Determine the (x, y) coordinate at the center of the cell enclosing the given text.  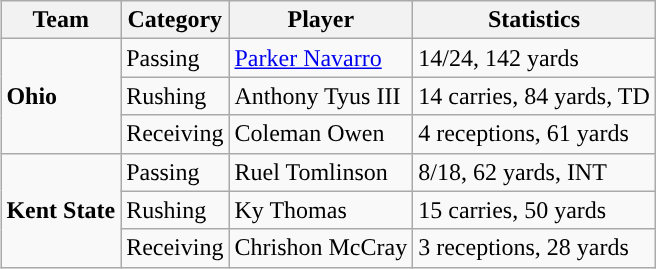
Anthony Tyus III (321, 96)
Statistics (534, 20)
Coleman Owen (321, 134)
4 receptions, 61 yards (534, 134)
15 carries, 50 yards (534, 210)
8/18, 62 yards, INT (534, 172)
3 receptions, 28 yards (534, 248)
Category (175, 20)
Parker Navarro (321, 58)
14/24, 142 yards (534, 58)
Ky Thomas (321, 210)
Kent State (61, 210)
Chrishon McCray (321, 248)
Ohio (61, 96)
Team (61, 20)
Player (321, 20)
14 carries, 84 yards, TD (534, 96)
Ruel Tomlinson (321, 172)
